Provide the (X, Y) coordinate of the cell's center where the given text is located.  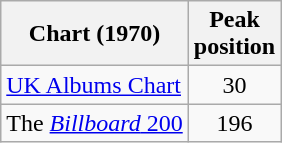
30 (234, 85)
196 (234, 123)
Chart (1970) (95, 34)
UK Albums Chart (95, 85)
The Billboard 200 (95, 123)
Peakposition (234, 34)
